For the text-containing cell, return its midpoint in (X, Y) coordinate format. 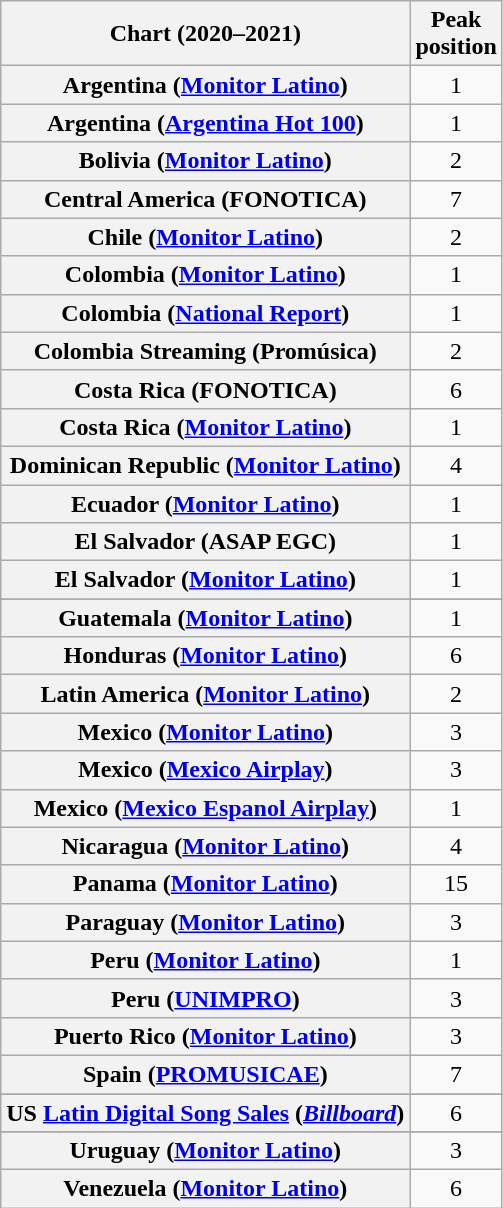
Spain (PROMUSICAE) (206, 1074)
Mexico (Mexico Airplay) (206, 770)
Venezuela (Monitor Latino) (206, 1189)
Paraguay (Monitor Latino) (206, 922)
Argentina (Monitor Latino) (206, 85)
Guatemala (Monitor Latino) (206, 618)
El Salvador (ASAP EGC) (206, 542)
El Salvador (Monitor Latino) (206, 580)
Honduras (Monitor Latino) (206, 656)
Costa Rica (FONOTICA) (206, 389)
Uruguay (Monitor Latino) (206, 1151)
Ecuador (Monitor Latino) (206, 503)
Peru (UNIMPRO) (206, 998)
Mexico (Monitor Latino) (206, 732)
Panama (Monitor Latino) (206, 884)
Argentina (Argentina Hot 100) (206, 123)
Dominican Republic (Monitor Latino) (206, 465)
Colombia (Monitor Latino) (206, 275)
Peakposition (456, 34)
Costa Rica (Monitor Latino) (206, 427)
Peru (Monitor Latino) (206, 960)
Nicaragua (Monitor Latino) (206, 846)
Colombia Streaming (Promúsica) (206, 351)
15 (456, 884)
Central America (FONOTICA) (206, 199)
Mexico (Mexico Espanol Airplay) (206, 808)
Puerto Rico (Monitor Latino) (206, 1036)
Colombia (National Report) (206, 313)
Chile (Monitor Latino) (206, 237)
Bolivia (Monitor Latino) (206, 161)
Chart (2020–2021) (206, 34)
US Latin Digital Song Sales (Billboard) (206, 1113)
Latin America (Monitor Latino) (206, 694)
